Locate the cell with the specified text and output its [x, y] center coordinate. 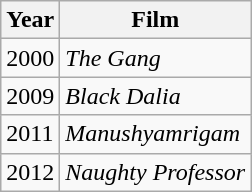
The Gang [156, 58]
2009 [30, 96]
Black Dalia [156, 96]
2011 [30, 134]
Film [156, 20]
Year [30, 20]
Manushyamrigam [156, 134]
2000 [30, 58]
Naughty Professor [156, 172]
2012 [30, 172]
